Identify which cell holds the provided text, then report its (X, Y) central coordinate. 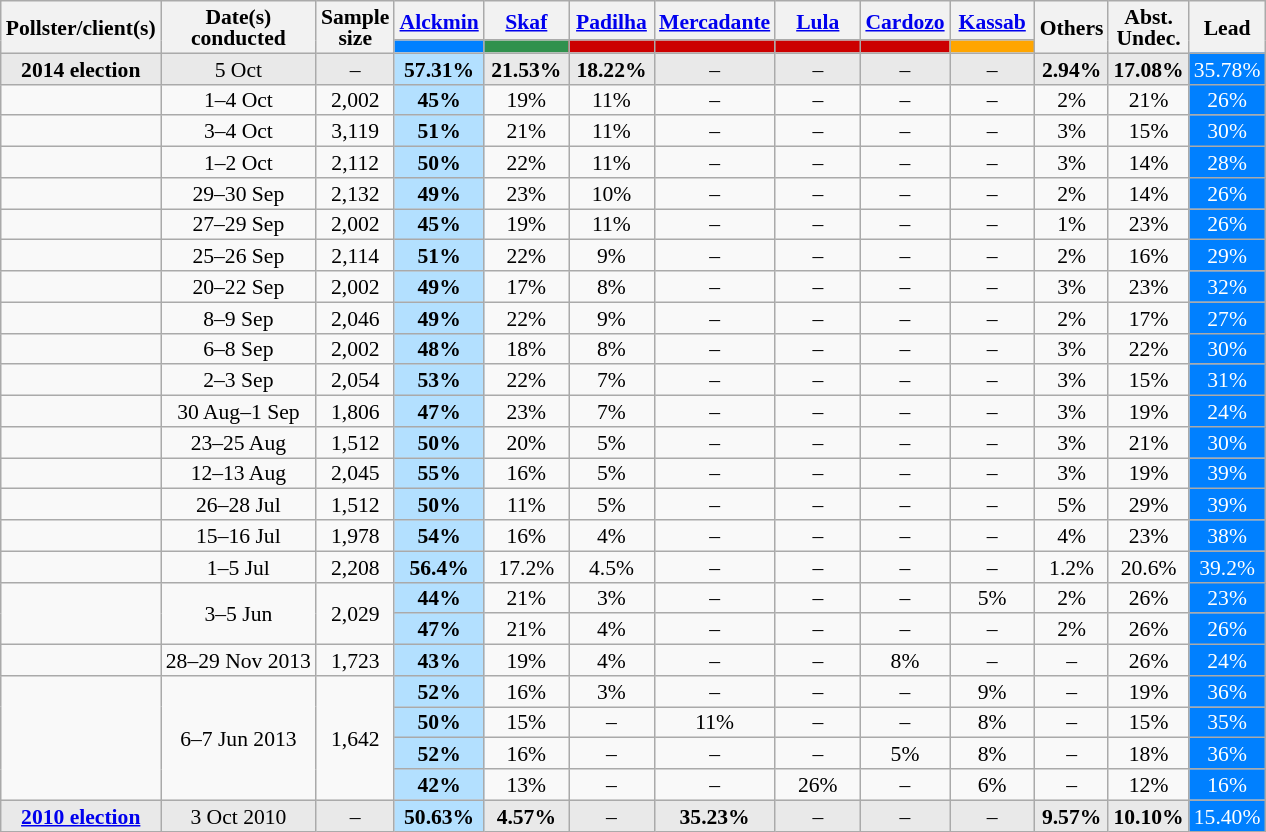
2,114 (355, 256)
48% (438, 348)
Date(s)conducted (238, 27)
55% (438, 474)
31% (1228, 380)
4.5% (612, 566)
2,054 (355, 380)
Pollster/client(s) (81, 27)
27–29 Sep (238, 224)
2,045 (355, 474)
2010 election (81, 816)
15.40% (1228, 816)
3–4 Oct (238, 132)
50.63% (438, 816)
54% (438, 536)
6% (992, 784)
1–2 Oct (238, 162)
1–4 Oct (238, 100)
15–16 Jul (238, 536)
2,046 (355, 318)
21.53% (526, 68)
Mercadante (714, 20)
Alckmin (438, 20)
2,132 (355, 194)
4.57% (526, 816)
18.22% (612, 68)
26–28 Jul (238, 504)
20.6% (1148, 566)
10% (612, 194)
53% (438, 380)
3,119 (355, 132)
2,208 (355, 566)
2,029 (355, 613)
Skaf (526, 20)
Cardozo (904, 20)
2014 election (81, 68)
1,723 (355, 660)
35% (1228, 722)
23–25 Aug (238, 442)
56.4% (438, 566)
17.2% (526, 566)
Samplesize (355, 27)
17.08% (1148, 68)
3 Oct 2010 (238, 816)
39.2% (1228, 566)
8–9 Sep (238, 318)
30 Aug–1 Sep (238, 412)
2,112 (355, 162)
1–5 Jul (238, 566)
2.94% (1072, 68)
1,642 (355, 738)
2–3 Sep (238, 380)
1.2% (1072, 566)
27% (1228, 318)
12% (1148, 784)
12–13 Aug (238, 474)
Kassab (992, 20)
9.57% (1072, 816)
6–8 Sep (238, 348)
38% (1228, 536)
1,978 (355, 536)
44% (438, 598)
Padilha (612, 20)
57.31% (438, 68)
42% (438, 784)
43% (438, 660)
28–29 Nov 2013 (238, 660)
Lead (1228, 27)
25–26 Sep (238, 256)
32% (1228, 286)
6–7 Jun 2013 (238, 738)
Abst.Undec. (1148, 27)
35.23% (714, 816)
5 Oct (238, 68)
29–30 Sep (238, 194)
3–5 Jun (238, 613)
1,806 (355, 412)
13% (526, 784)
10.10% (1148, 816)
28% (1228, 162)
20% (526, 442)
Others (1072, 27)
20–22 Sep (238, 286)
Lula (818, 20)
35.78% (1228, 68)
1% (1072, 224)
